Output the (X, Y) coordinate of the center of the cell containing the given text.  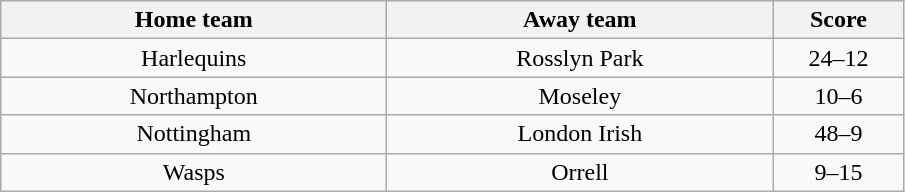
Rosslyn Park (580, 58)
Moseley (580, 96)
48–9 (838, 134)
9–15 (838, 172)
10–6 (838, 96)
Northampton (194, 96)
Score (838, 20)
Nottingham (194, 134)
Harlequins (194, 58)
Orrell (580, 172)
24–12 (838, 58)
London Irish (580, 134)
Wasps (194, 172)
Home team (194, 20)
Away team (580, 20)
